Capture the cell that displays the provided text and extract its [X, Y] central coordinate. 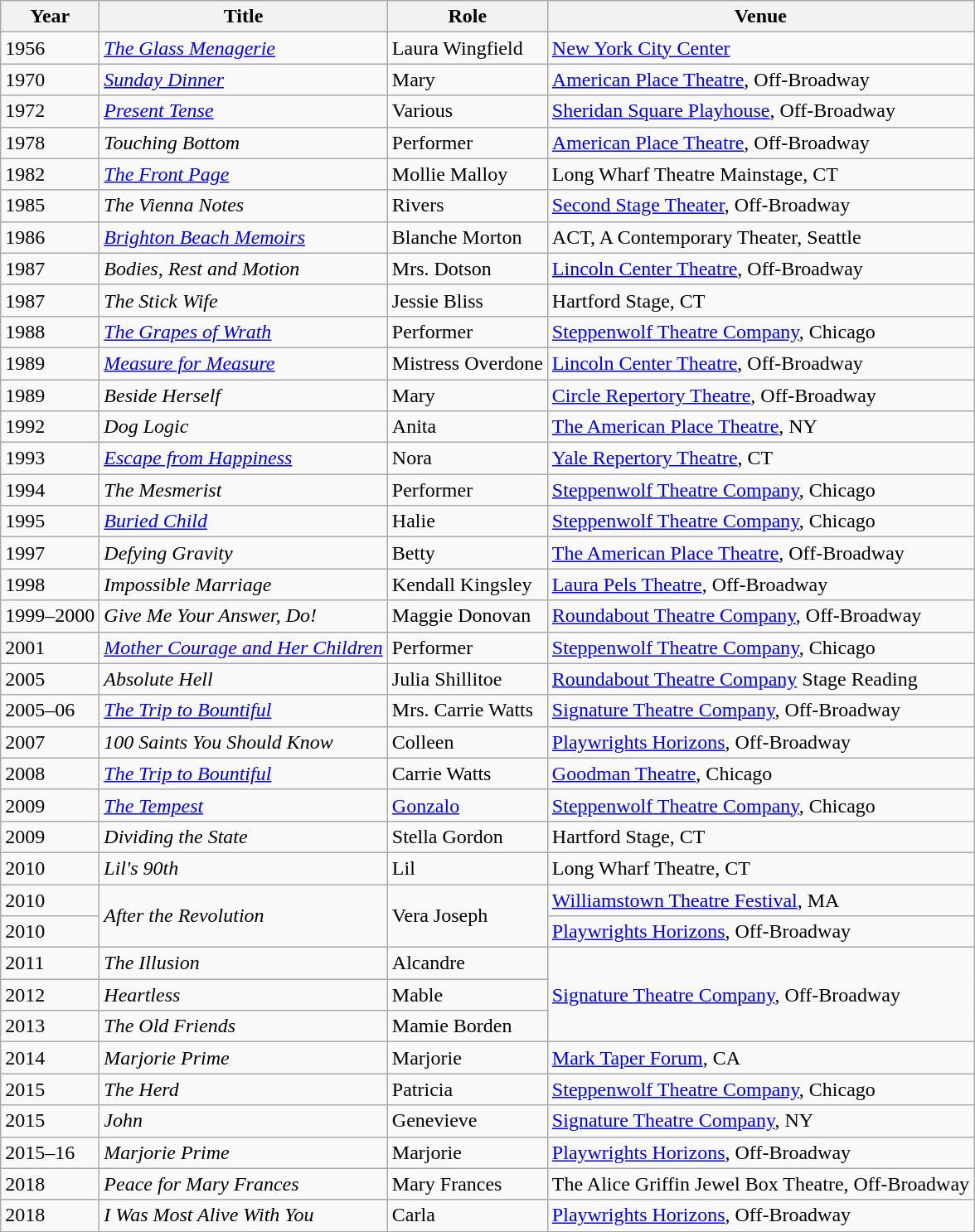
1986 [50, 237]
Heartless [244, 995]
Measure for Measure [244, 363]
Halie [468, 521]
Long Wharf Theatre Mainstage, CT [760, 174]
1997 [50, 553]
The American Place Theatre, Off-Broadway [760, 553]
Various [468, 111]
The Illusion [244, 963]
1999–2000 [50, 616]
Circle Repertory Theatre, Off-Broadway [760, 395]
The Mesmerist [244, 490]
2008 [50, 774]
The American Place Theatre, NY [760, 427]
Impossible Marriage [244, 584]
Venue [760, 17]
2011 [50, 963]
Roundabout Theatre Company Stage Reading [760, 679]
1993 [50, 458]
Roundabout Theatre Company, Off-Broadway [760, 616]
The Alice Griffin Jewel Box Theatre, Off-Broadway [760, 1184]
Year [50, 17]
Absolute Hell [244, 679]
Patricia [468, 1089]
Rivers [468, 206]
2005–06 [50, 711]
Second Stage Theater, Off-Broadway [760, 206]
The Herd [244, 1089]
1970 [50, 80]
Betty [468, 553]
The Glass Menagerie [244, 48]
2012 [50, 995]
Mrs. Carrie Watts [468, 711]
2015–16 [50, 1152]
Long Wharf Theatre, CT [760, 868]
Role [468, 17]
Nora [468, 458]
Laura Pels Theatre, Off-Broadway [760, 584]
Present Tense [244, 111]
Mistress Overdone [468, 363]
1985 [50, 206]
Dog Logic [244, 427]
After the Revolution [244, 915]
1994 [50, 490]
Dividing the State [244, 837]
100 Saints You Should Know [244, 742]
Title [244, 17]
Mrs. Dotson [468, 269]
Give Me Your Answer, Do! [244, 616]
Blanche Morton [468, 237]
Mother Courage and Her Children [244, 648]
2005 [50, 679]
Genevieve [468, 1121]
Laura Wingfield [468, 48]
1982 [50, 174]
Mollie Malloy [468, 174]
Sheridan Square Playhouse, Off-Broadway [760, 111]
Mable [468, 995]
New York City Center [760, 48]
1995 [50, 521]
The Grapes of Wrath [244, 332]
Defying Gravity [244, 553]
Signature Theatre Company, NY [760, 1121]
Beside Herself [244, 395]
ACT, A Contemporary Theater, Seattle [760, 237]
1972 [50, 111]
2001 [50, 648]
Gonzalo [468, 805]
Peace for Mary Frances [244, 1184]
Bodies, Rest and Motion [244, 269]
1998 [50, 584]
Lil's 90th [244, 868]
The Old Friends [244, 1026]
Buried Child [244, 521]
Goodman Theatre, Chicago [760, 774]
Julia Shillitoe [468, 679]
Vera Joseph [468, 915]
Carla [468, 1215]
The Front Page [244, 174]
The Tempest [244, 805]
1988 [50, 332]
Mamie Borden [468, 1026]
Maggie Donovan [468, 616]
Stella Gordon [468, 837]
Anita [468, 427]
Brighton Beach Memoirs [244, 237]
Colleen [468, 742]
Williamstown Theatre Festival, MA [760, 900]
1992 [50, 427]
Jessie Bliss [468, 300]
I Was Most Alive With You [244, 1215]
2013 [50, 1026]
Mark Taper Forum, CA [760, 1058]
Carrie Watts [468, 774]
2014 [50, 1058]
1956 [50, 48]
Mary Frances [468, 1184]
Sunday Dinner [244, 80]
Lil [468, 868]
Touching Bottom [244, 143]
2007 [50, 742]
Kendall Kingsley [468, 584]
Alcandre [468, 963]
John [244, 1121]
Yale Repertory Theatre, CT [760, 458]
The Vienna Notes [244, 206]
1978 [50, 143]
The Stick Wife [244, 300]
Escape from Happiness [244, 458]
